Provide the [x, y] coordinate of the cell's center where the given text is located.  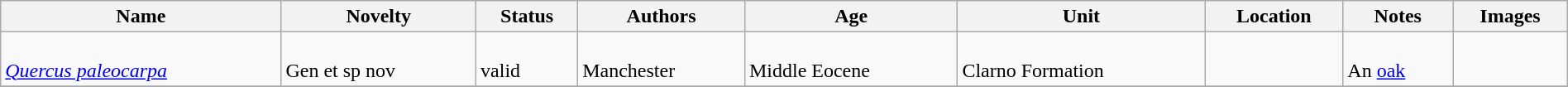
Age [850, 17]
An oak [1398, 60]
Images [1510, 17]
Location [1274, 17]
Novelty [379, 17]
Clarno Formation [1082, 60]
Quercus paleocarpa [141, 60]
Authors [662, 17]
valid [528, 60]
Name [141, 17]
Manchester [662, 60]
Gen et sp nov [379, 60]
Notes [1398, 17]
Middle Eocene [850, 60]
Status [528, 17]
Unit [1082, 17]
